For the text-containing cell, return its midpoint in [x, y] coordinate format. 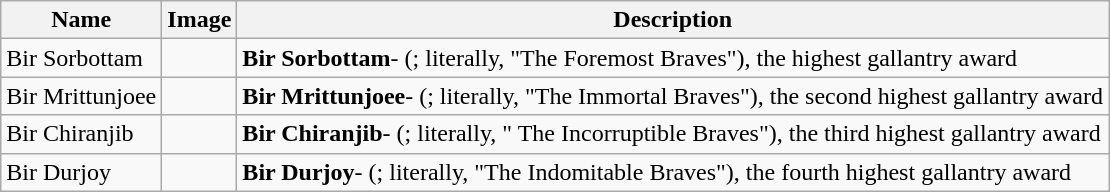
Bir Chiranjib- (; literally, " The Incorruptible Braves"), the third highest gallantry award [673, 134]
Bir Sorbottam- (; literally, "The Foremost Braves"), the highest gallantry award [673, 58]
Bir Sorbottam [82, 58]
Bir Mrittunjoee- (; literally, "The Immortal Braves"), the second highest gallantry award [673, 96]
Bir Chiranjib [82, 134]
Bir Mrittunjoee [82, 96]
Bir Durjoy- (; literally, "The Indomitable Braves"), the fourth highest gallantry award [673, 172]
Description [673, 20]
Bir Durjoy [82, 172]
Image [200, 20]
Name [82, 20]
